Provide the [X, Y] coordinate of the cell's center where the given text is located.  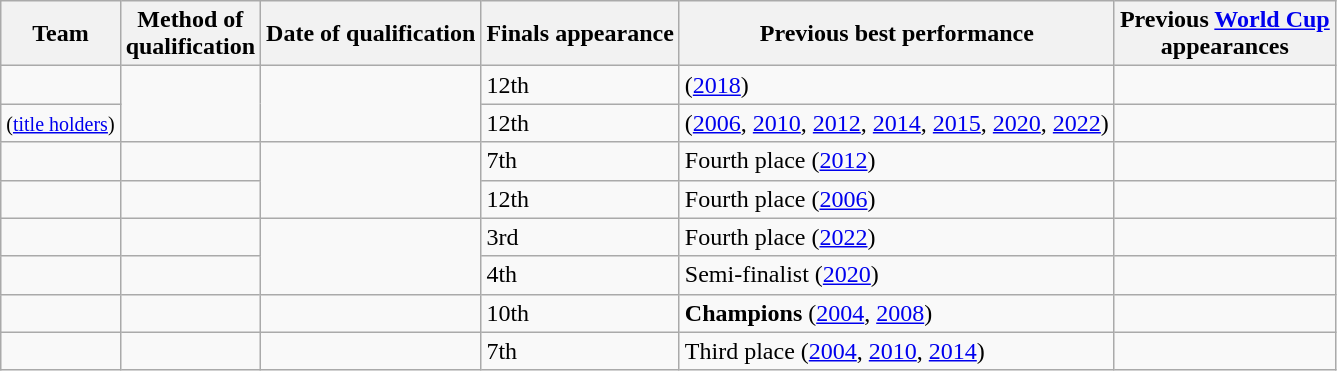
Champions (2004, 2008) [896, 313]
(2018) [896, 85]
Finals appearance [580, 34]
(2006, 2010, 2012, 2014, 2015, 2020, 2022) [896, 123]
Method ofqualification [190, 34]
4th [580, 275]
Team [60, 34]
Semi-finalist (2020) [896, 275]
Fourth place (2012) [896, 161]
Fourth place (2006) [896, 199]
Previous best performance [896, 34]
Fourth place (2022) [896, 237]
(title holders) [60, 123]
Third place (2004, 2010, 2014) [896, 351]
Date of qualification [371, 34]
Previous World Cupappearances [1224, 34]
3rd [580, 237]
10th [580, 313]
